Pinpoint the cell where the given text exists, returning its [X, Y] midpoint coordinate. 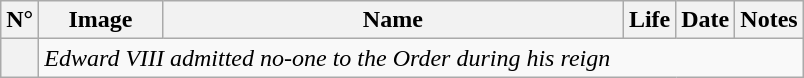
Date [706, 20]
Edward VIII admitted no-one to the Order during his reign [421, 58]
Notes [769, 20]
Image [101, 20]
N° [20, 20]
Name [392, 20]
Life [649, 20]
